From the cell containing the given text, extract its center point as (x, y) coordinate. 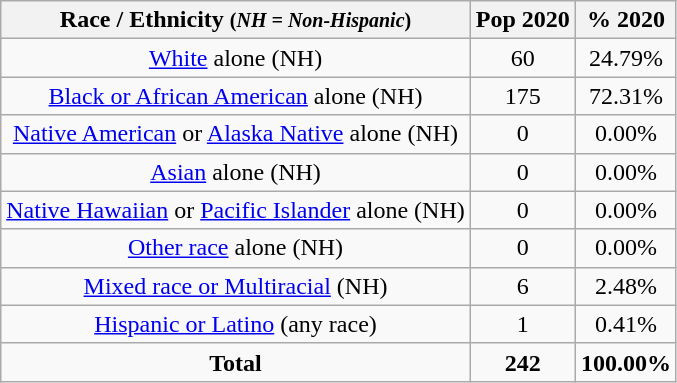
Hispanic or Latino (any race) (236, 324)
1 (522, 324)
72.31% (626, 96)
Native Hawaiian or Pacific Islander alone (NH) (236, 210)
100.00% (626, 362)
242 (522, 362)
Pop 2020 (522, 20)
White alone (NH) (236, 58)
% 2020 (626, 20)
60 (522, 58)
175 (522, 96)
6 (522, 286)
24.79% (626, 58)
Native American or Alaska Native alone (NH) (236, 134)
Mixed race or Multiracial (NH) (236, 286)
Other race alone (NH) (236, 248)
Total (236, 362)
Asian alone (NH) (236, 172)
0.41% (626, 324)
Black or African American alone (NH) (236, 96)
2.48% (626, 286)
Race / Ethnicity (NH = Non-Hispanic) (236, 20)
